Identify which cell holds the provided text, then report its (x, y) central coordinate. 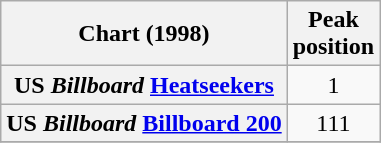
US Billboard Heatseekers (144, 85)
111 (333, 123)
Peakposition (333, 34)
1 (333, 85)
Chart (1998) (144, 34)
US Billboard Billboard 200 (144, 123)
